For the text-containing cell, return its midpoint in (x, y) coordinate format. 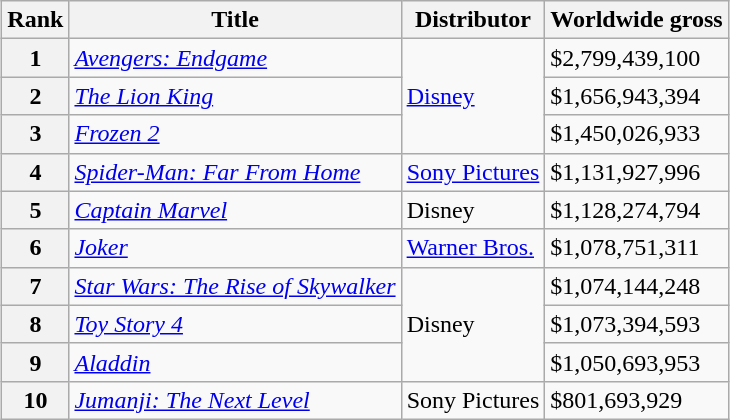
$1,073,394,593 (636, 324)
$1,450,026,933 (636, 134)
Toy Story 4 (235, 324)
9 (36, 362)
The Lion King (235, 96)
Distributor (473, 20)
8 (36, 324)
$1,128,274,794 (636, 210)
Avengers: Endgame (235, 58)
$1,078,751,311 (636, 248)
Aladdin (235, 362)
Warner Bros. (473, 248)
$1,656,943,394 (636, 96)
$801,693,929 (636, 400)
7 (36, 286)
Joker (235, 248)
6 (36, 248)
$1,050,693,953 (636, 362)
Rank (36, 20)
Title (235, 20)
Star Wars: The Rise of Skywalker (235, 286)
Worldwide gross (636, 20)
2 (36, 96)
5 (36, 210)
4 (36, 172)
3 (36, 134)
Jumanji: The Next Level (235, 400)
Frozen 2 (235, 134)
$1,074,144,248 (636, 286)
Spider-Man: Far From Home (235, 172)
Captain Marvel (235, 210)
10 (36, 400)
$1,131,927,996 (636, 172)
$2,799,439,100 (636, 58)
1 (36, 58)
